Provide the (x, y) coordinate of the cell's center where the given text is located.  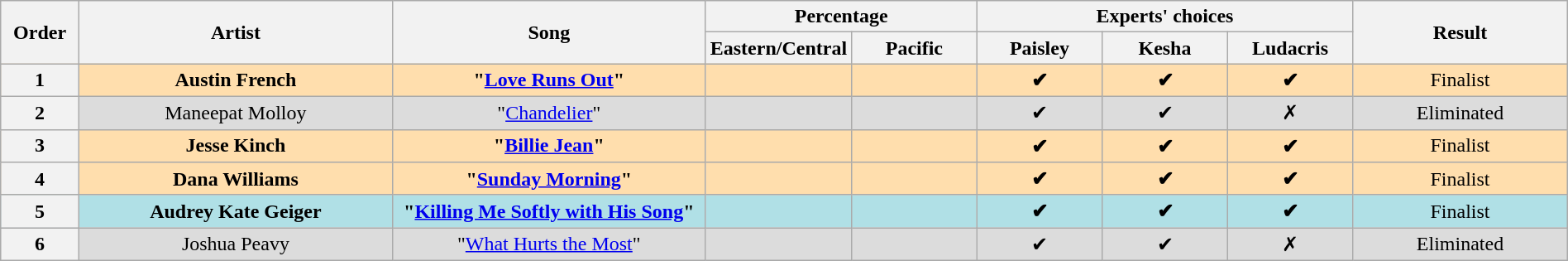
"Sunday Morning" (549, 179)
Kesha (1165, 48)
Austin French (235, 80)
Artist (235, 32)
"Killing Me Softly with His Song" (549, 211)
Percentage (841, 17)
Experts' choices (1164, 17)
5 (40, 211)
3 (40, 146)
"What Hurts the Most" (549, 244)
Audrey Kate Geiger (235, 211)
Eastern/Central (778, 48)
4 (40, 179)
Joshua Peavy (235, 244)
Dana Williams (235, 179)
"Chandelier" (549, 113)
Jesse Kinch (235, 146)
Pacific (915, 48)
1 (40, 80)
"Love Runs Out" (549, 80)
2 (40, 113)
"Billie Jean" (549, 146)
6 (40, 244)
Maneepat Molloy (235, 113)
Paisley (1040, 48)
Ludacris (1290, 48)
Song (549, 32)
Result (1460, 32)
Order (40, 32)
